Detect which cell encompasses the target text, then output its (X, Y) center coordinate. 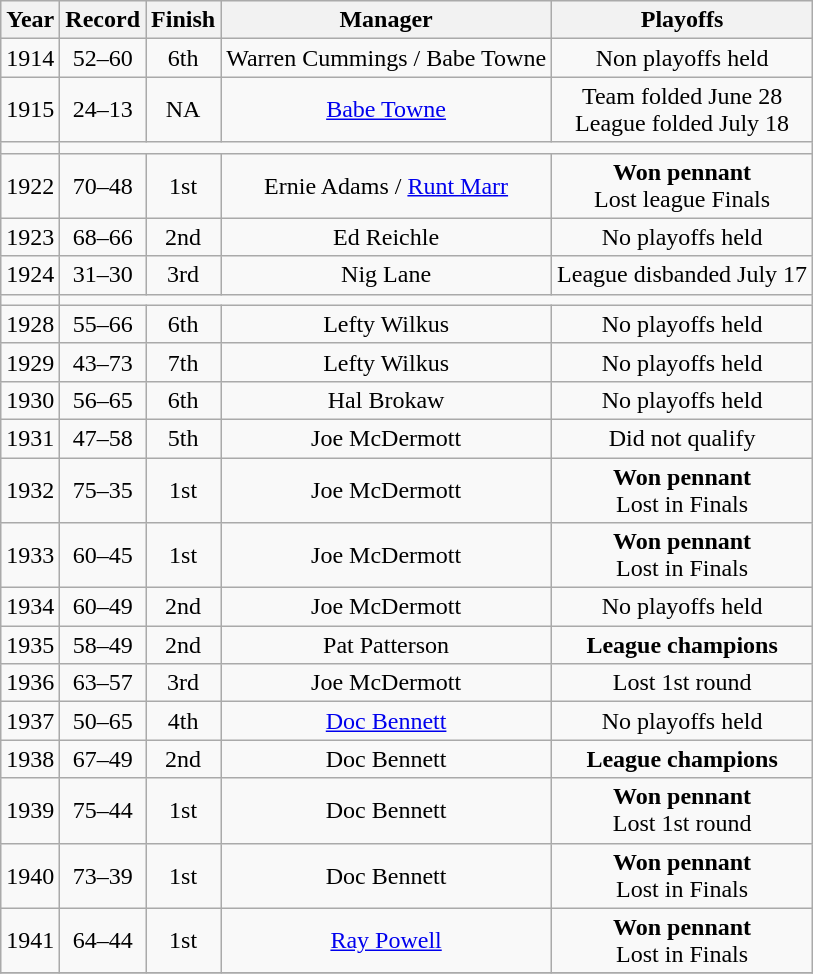
1935 (30, 645)
Record (103, 20)
Won pennantLost league Finals (682, 186)
Playoffs (682, 20)
Lost 1st round (682, 683)
1941 (30, 940)
1922 (30, 186)
1931 (30, 438)
1938 (30, 759)
Ed Reichle (386, 237)
League disbanded July 17 (682, 275)
1934 (30, 607)
Babe Towne (386, 110)
50–65 (103, 721)
52–60 (103, 58)
NA (184, 110)
Won pennantLost 1st round (682, 810)
47–58 (103, 438)
1932 (30, 490)
75–35 (103, 490)
73–39 (103, 876)
68–66 (103, 237)
1930 (30, 400)
1923 (30, 237)
1933 (30, 556)
58–49 (103, 645)
31–30 (103, 275)
Team folded June 28League folded July 18 (682, 110)
63–57 (103, 683)
4th (184, 721)
Finish (184, 20)
Hal Brokaw (386, 400)
24–13 (103, 110)
Pat Patterson (386, 645)
1914 (30, 58)
1937 (30, 721)
Ernie Adams / Runt Marr (386, 186)
43–73 (103, 362)
Ray Powell (386, 940)
Year (30, 20)
1924 (30, 275)
1928 (30, 324)
60–49 (103, 607)
1915 (30, 110)
5th (184, 438)
Nig Lane (386, 275)
1939 (30, 810)
Warren Cummings / Babe Towne (386, 58)
Manager (386, 20)
Non playoffs held (682, 58)
7th (184, 362)
56–65 (103, 400)
1936 (30, 683)
55–66 (103, 324)
70–48 (103, 186)
1940 (30, 876)
1929 (30, 362)
60–45 (103, 556)
Did not qualify (682, 438)
75–44 (103, 810)
64–44 (103, 940)
67–49 (103, 759)
